Capture the cell that displays the provided text and extract its [X, Y] central coordinate. 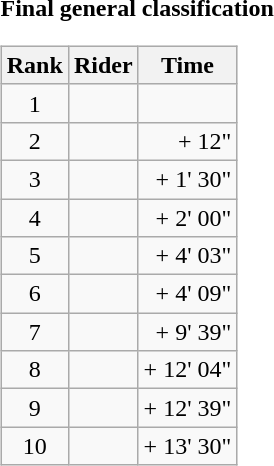
+ 9' 39" [188, 332]
3 [34, 179]
1 [34, 103]
6 [34, 294]
Rank [34, 65]
Time [188, 65]
4 [34, 217]
+ 12' 39" [188, 408]
7 [34, 332]
2 [34, 141]
+ 12" [188, 141]
+ 12' 04" [188, 370]
10 [34, 446]
+ 13' 30" [188, 446]
8 [34, 370]
+ 2' 00" [188, 217]
5 [34, 256]
+ 1' 30" [188, 179]
+ 4' 09" [188, 294]
9 [34, 408]
Rider [103, 65]
+ 4' 03" [188, 256]
